From the cell containing the given text, extract its center point as [X, Y] coordinate. 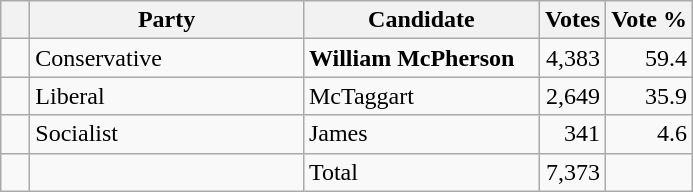
Votes [572, 20]
Party [167, 20]
Total [421, 172]
4.6 [650, 134]
James [421, 134]
59.4 [650, 58]
35.9 [650, 96]
McTaggart [421, 96]
4,383 [572, 58]
Socialist [167, 134]
Liberal [167, 96]
7,373 [572, 172]
341 [572, 134]
Conservative [167, 58]
2,649 [572, 96]
Candidate [421, 20]
Vote % [650, 20]
William McPherson [421, 58]
